Return the (x, y) coordinate for the center point of the cell that contains the specified text.  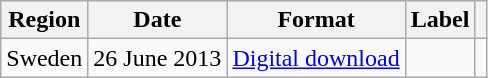
26 June 2013 (158, 58)
Region (44, 20)
Digital download (316, 58)
Format (316, 20)
Label (440, 20)
Date (158, 20)
Sweden (44, 58)
